Return the [x, y] coordinate for the center point of the cell that contains the specified text.  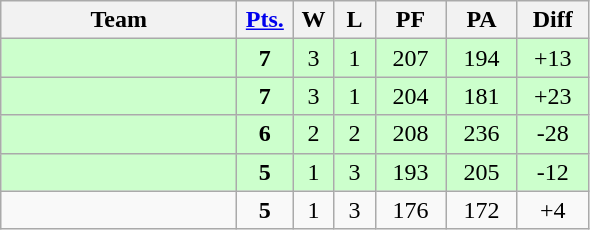
181 [482, 96]
Team [119, 20]
194 [482, 58]
W [314, 20]
Diff [552, 20]
+13 [552, 58]
PA [482, 20]
208 [410, 134]
-12 [552, 172]
204 [410, 96]
176 [410, 210]
193 [410, 172]
-28 [552, 134]
+23 [552, 96]
172 [482, 210]
6 [265, 134]
236 [482, 134]
Pts. [265, 20]
207 [410, 58]
205 [482, 172]
L [354, 20]
+4 [552, 210]
PF [410, 20]
